Identify which cell holds the provided text, then report its [x, y] central coordinate. 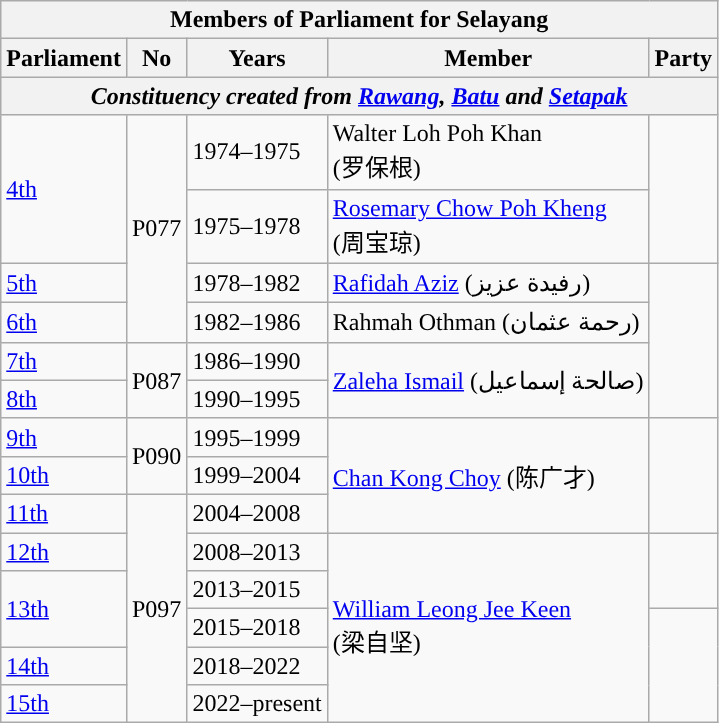
1974–1975 [257, 152]
9th [64, 437]
1999–2004 [257, 475]
4th [64, 189]
1975–1978 [257, 226]
Members of Parliament for Selayang [360, 20]
1995–1999 [257, 437]
13th [64, 609]
Rafidah Aziz (رفيدة عزيز) [488, 283]
Chan Kong Choy (陈广才) [488, 475]
Party [683, 58]
Zaleha Ismail (صالحة إسماعيل) [488, 380]
2018–2022 [257, 666]
2022–present [257, 704]
Parliament [64, 58]
P087 [156, 380]
William Leong Jee Keen (梁自坚) [488, 627]
5th [64, 283]
1990–1995 [257, 399]
15th [64, 704]
No [156, 58]
Years [257, 58]
7th [64, 361]
2008–2013 [257, 551]
14th [64, 666]
2015–2018 [257, 628]
10th [64, 475]
Constituency created from Rawang, Batu and Setapak [360, 96]
2013–2015 [257, 590]
6th [64, 323]
1978–1982 [257, 283]
8th [64, 399]
P077 [156, 228]
Rahmah Othman (رحمة عثمان) [488, 323]
P090 [156, 456]
1986–1990 [257, 361]
2004–2008 [257, 513]
1982–1986 [257, 323]
Walter Loh Poh Khan (罗保根) [488, 152]
Rosemary Chow Poh Kheng (周宝琼) [488, 226]
11th [64, 513]
Member [488, 58]
P097 [156, 608]
12th [64, 551]
